Identify which cell holds the provided text, then report its [x, y] central coordinate. 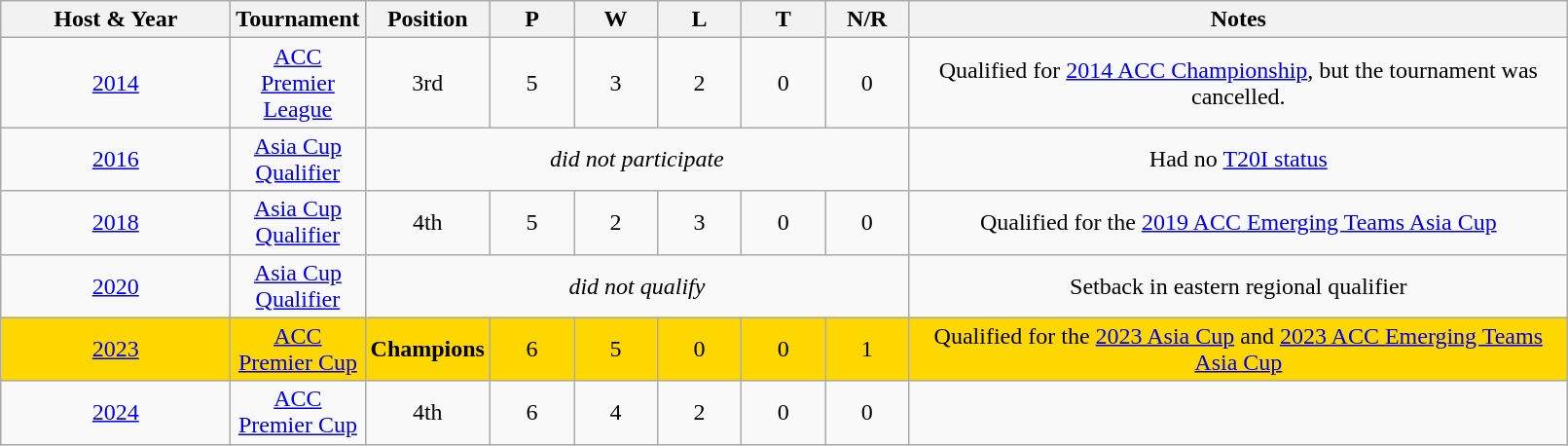
4 [616, 413]
Tournament [298, 19]
Notes [1238, 19]
2020 [116, 286]
2023 [116, 349]
did not participate [637, 160]
N/R [867, 19]
Had no T20I status [1238, 160]
P [531, 19]
did not qualify [637, 286]
3rd [427, 83]
2024 [116, 413]
Qualified for 2014 ACC Championship, but the tournament was cancelled. [1238, 83]
1 [867, 349]
L [700, 19]
2018 [116, 222]
Position [427, 19]
Setback in eastern regional qualifier [1238, 286]
ACC Premier League [298, 83]
Qualified for the 2023 Asia Cup and 2023 ACC Emerging Teams Asia Cup [1238, 349]
W [616, 19]
T [784, 19]
Host & Year [116, 19]
Champions [427, 349]
Qualified for the 2019 ACC Emerging Teams Asia Cup [1238, 222]
2016 [116, 160]
2014 [116, 83]
